Find where the given text appears and provide that cell's center as [x, y] coordinate. 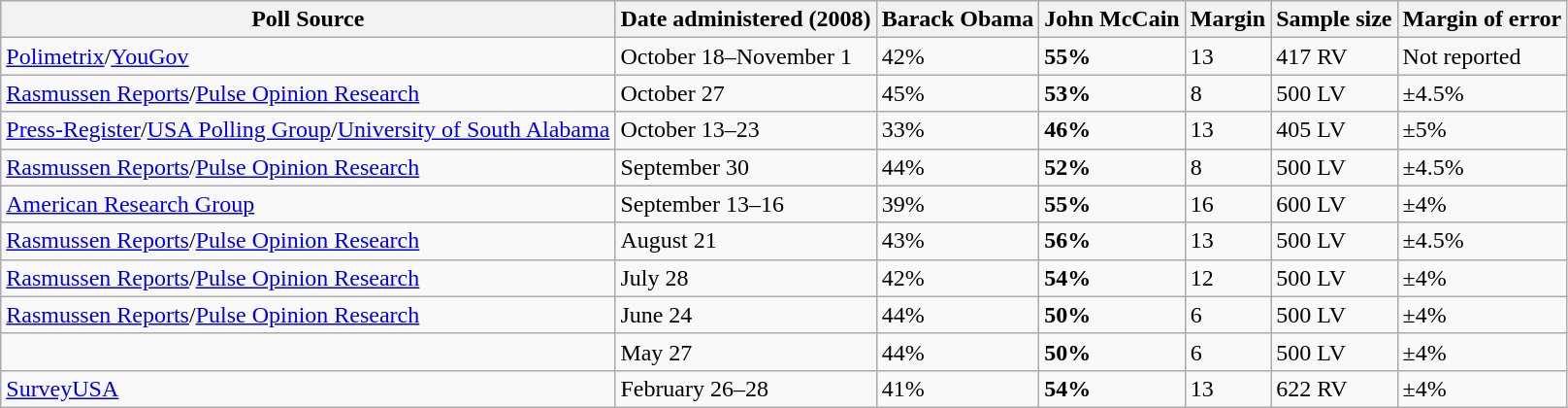
American Research Group [309, 204]
July 28 [745, 278]
Not reported [1483, 56]
43% [958, 241]
Sample size [1334, 19]
Poll Source [309, 19]
600 LV [1334, 204]
Margin of error [1483, 19]
February 26–28 [745, 389]
August 21 [745, 241]
September 30 [745, 167]
Margin [1227, 19]
October 13–23 [745, 130]
±5% [1483, 130]
Date administered (2008) [745, 19]
46% [1112, 130]
Polimetrix/YouGov [309, 56]
405 LV [1334, 130]
October 18–November 1 [745, 56]
September 13–16 [745, 204]
52% [1112, 167]
12 [1227, 278]
417 RV [1334, 56]
622 RV [1334, 389]
33% [958, 130]
October 27 [745, 93]
June 24 [745, 315]
56% [1112, 241]
Barack Obama [958, 19]
Press-Register/USA Polling Group/University of South Alabama [309, 130]
45% [958, 93]
May 27 [745, 352]
16 [1227, 204]
39% [958, 204]
SurveyUSA [309, 389]
41% [958, 389]
John McCain [1112, 19]
53% [1112, 93]
